Capture the cell that displays the provided text and extract its [x, y] central coordinate. 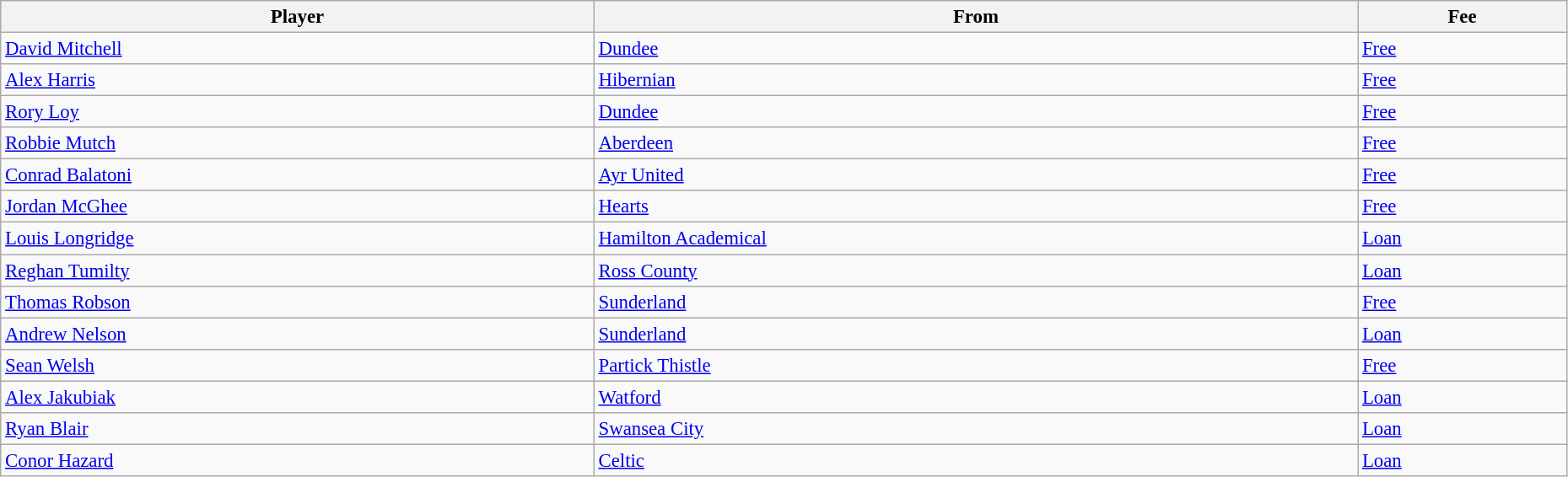
Hamilton Academical [975, 238]
Alex Harris [297, 80]
Reghan Tumilty [297, 271]
Swansea City [975, 429]
Player [297, 17]
Alex Jakubiak [297, 397]
Ayr United [975, 175]
Rory Loy [297, 112]
Partick Thistle [975, 365]
Thomas Robson [297, 302]
Hibernian [975, 80]
From [975, 17]
Andrew Nelson [297, 334]
Aberdeen [975, 143]
Celtic [975, 460]
Robbie Mutch [297, 143]
Fee [1463, 17]
David Mitchell [297, 49]
Sean Welsh [297, 365]
Ryan Blair [297, 429]
Hearts [975, 206]
Ross County [975, 271]
Conor Hazard [297, 460]
Watford [975, 397]
Conrad Balatoni [297, 175]
Jordan McGhee [297, 206]
Louis Longridge [297, 238]
